Return (X, Y) of the center of cell containing provided text 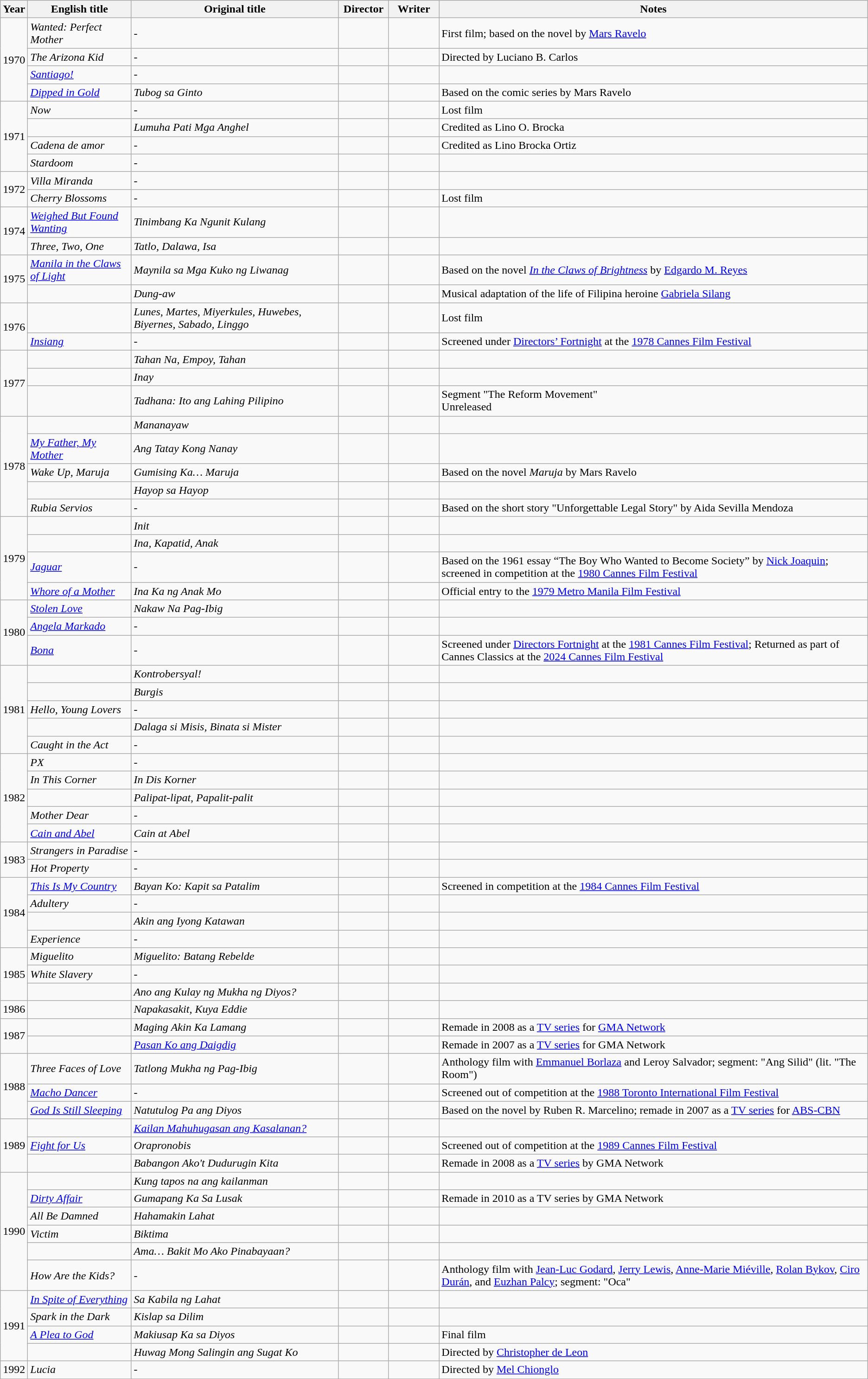
Wake Up, Maruja (80, 472)
Directed by Christopher de Leon (653, 1352)
Biktima (235, 1234)
Weighed But Found Wanting (80, 222)
Dung-aw (235, 294)
Gumapang Ka Sa Lusak (235, 1199)
Fight for Us (80, 1145)
Burgis (235, 692)
Tahan Na, Empoy, Tahan (235, 359)
Director (364, 9)
1989 (14, 1145)
Insiang (80, 342)
Villa Miranda (80, 180)
Anthology film with Jean-Luc Godard, Jerry Lewis, Anne-Marie Miéville, Rolan Bykov, Ciro Durán, and Euzhan Palcy; segment: "Oca" (653, 1275)
How Are the Kids? (80, 1275)
1991 (14, 1326)
Ina Ka ng Anak Mo (235, 591)
Napakasakit, Kuya Eddie (235, 1009)
This Is My Country (80, 886)
Hello, Young Lovers (80, 709)
Maynila sa Mga Kuko ng Liwanag (235, 270)
Sa Kabila ng Lahat (235, 1299)
Nakaw Na Pag-Ibig (235, 609)
1992 (14, 1370)
Tatlong Mukha ng Pag-Ibig (235, 1068)
Mananayaw (235, 425)
1974 (14, 231)
Based on the comic series by Mars Ravelo (653, 92)
Pasan Ko ang Daigdig (235, 1045)
Macho Dancer (80, 1092)
Screened out of competition at the 1988 Toronto International Film Festival (653, 1092)
A Plea to God (80, 1334)
Spark in the Dark (80, 1317)
Tinimbang Ka Ngunit Kulang (235, 222)
Gumising Ka… Maruja (235, 472)
1983 (14, 859)
Bayan Ko: Kapit sa Patalim (235, 886)
Inay (235, 377)
1985 (14, 974)
Kontrobersyal! (235, 674)
Screened under Directors’ Fortnight at the 1978 Cannes Film Festival (653, 342)
Mother Dear (80, 815)
Ama… Bakit Mo Ako Pinabayaan? (235, 1251)
Miguelito: Batang Rebelde (235, 957)
1970 (14, 59)
Makiusap Ka sa Diyos (235, 1334)
Stardoom (80, 163)
Ina, Kapatid, Anak (235, 543)
1981 (14, 709)
1982 (14, 798)
The Arizona Kid (80, 57)
Cain and Abel (80, 833)
1984 (14, 913)
1980 (14, 632)
Angela Markado (80, 626)
Santiago! (80, 75)
1979 (14, 558)
Whore of a Mother (80, 591)
Lumuha Pati Mga Anghel (235, 128)
Lucia (80, 1370)
Based on the novel In the Claws of Brightness by Edgardo M. Reyes (653, 270)
Hot Property (80, 868)
Screened in competition at the 1984 Cannes Film Festival (653, 886)
Kislap sa Dilim (235, 1317)
Year (14, 9)
Akin ang Iyong Katawan (235, 921)
Huwag Mong Salingin ang Sugat Ko (235, 1352)
Victim (80, 1234)
God Is Still Sleeping (80, 1110)
Experience (80, 939)
Remade in 2010 as a TV series by GMA Network (653, 1199)
In This Corner (80, 780)
1987 (14, 1036)
Caught in the Act (80, 745)
Segment "The Reform Movement"Unreleased (653, 401)
1990 (14, 1232)
Bona (80, 650)
Anthology film with Emmanuel Borlaza and Leroy Salvador; segment: "Ang Silid" (lit. "The Room") (653, 1068)
Lunes, Martes, Miyerkules, Huwebes, Biyernes, Sabado, Linggo (235, 318)
Original title (235, 9)
English title (80, 9)
Based on the novel by Ruben R. Marcelino; remade in 2007 as a TV series for ABS-CBN (653, 1110)
Remade in 2008 as a TV series by GMA Network (653, 1163)
Official entry to the 1979 Metro Manila Film Festival (653, 591)
Babangon Ako't Dudurugin Kita (235, 1163)
1977 (14, 383)
1988 (14, 1086)
Jaguar (80, 567)
Orapronobis (235, 1145)
Three Faces of Love (80, 1068)
Natutulog Pa ang Diyos (235, 1110)
1971 (14, 136)
Hayop sa Hayop (235, 490)
Dipped in Gold (80, 92)
My Father, My Mother (80, 449)
Manila in the Claws of Light (80, 270)
Ang Tatay Kong Nanay (235, 449)
Based on the short story "Unforgettable Legal Story" by Aida Sevilla Mendoza (653, 508)
1978 (14, 466)
Final film (653, 1334)
Rubia Servios (80, 508)
Palipat-lipat, Papalit-palit (235, 798)
Directed by Luciano B. Carlos (653, 57)
Wanted: Perfect Mother (80, 33)
1975 (14, 279)
Tatlo, Dalawa, Isa (235, 246)
Notes (653, 9)
Stolen Love (80, 609)
Based on the 1961 essay “The Boy Who Wanted to Become Society” by Nick Joaquin; screened in competition at the 1980 Cannes Film Festival (653, 567)
Tubog sa Ginto (235, 92)
Dalaga si Misis, Binata si Mister (235, 727)
1972 (14, 189)
Kung tapos na ang kailanman (235, 1181)
In Dis Korner (235, 780)
Cherry Blossoms (80, 198)
All Be Damned (80, 1216)
Kailan Mahuhugasan ang Kasalanan? (235, 1128)
Ano ang Kulay ng Mukha ng Diyos? (235, 992)
Hahamakin Lahat (235, 1216)
Cain at Abel (235, 833)
1986 (14, 1009)
1976 (14, 326)
Directed by Mel Chionglo (653, 1370)
Based on the novel Maruja by Mars Ravelo (653, 472)
Miguelito (80, 957)
Strangers in Paradise (80, 850)
Credited as Lino O. Brocka (653, 128)
Three, Two, One (80, 246)
Remade in 2007 as a TV series for GMA Network (653, 1045)
Now (80, 110)
Writer (414, 9)
First film; based on the novel by Mars Ravelo (653, 33)
Credited as Lino Brocka Ortiz (653, 145)
Dirty Affair (80, 1199)
In Spite of Everything (80, 1299)
Maging Akin Ka Lamang (235, 1027)
Cadena de amor (80, 145)
PX (80, 762)
Screened under Directors Fortnight at the 1981 Cannes Film Festival; Returned as part of Cannes Classics at the 2024 Cannes Film Festival (653, 650)
Musical adaptation of the life of Filipina heroine Gabriela Silang (653, 294)
Adultery (80, 904)
White Slavery (80, 974)
Init (235, 525)
Tadhana: Ito ang Lahing Pilipino (235, 401)
Screened out of competition at the 1989 Cannes Film Festival (653, 1145)
Remade in 2008 as a TV series for GMA Network (653, 1027)
